Capture the cell that displays the provided text and extract its [X, Y] central coordinate. 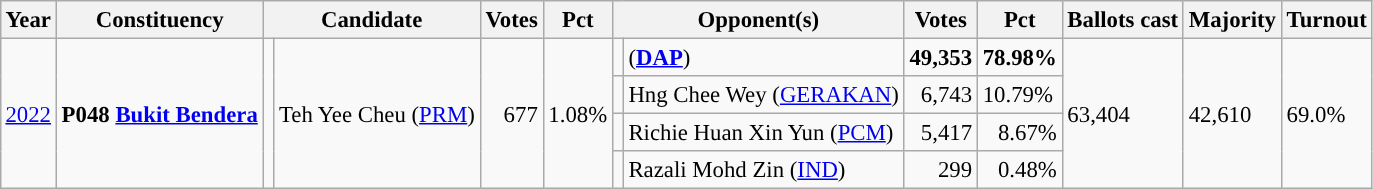
78.98% [1020, 57]
1.08% [578, 113]
69.0% [1326, 113]
6,743 [940, 95]
Teh Yee Cheu (PRM) [377, 113]
Razali Mohd Zin (IND) [764, 170]
299 [940, 170]
Hng Chee Wey (GERAKAN) [764, 95]
Turnout [1326, 20]
49,353 [940, 57]
Year [28, 20]
Constituency [160, 20]
Ballots cast [1122, 20]
677 [512, 113]
(DAP) [764, 57]
63,404 [1122, 113]
2022 [28, 113]
5,417 [940, 133]
P048 Bukit Bendera [160, 113]
8.67% [1020, 133]
42,610 [1232, 113]
0.48% [1020, 170]
Opponent(s) [759, 20]
10.79% [1020, 95]
Candidate [372, 20]
Majority [1232, 20]
Richie Huan Xin Yun (PCM) [764, 133]
